Search for the cell housing the specified text and yield its [x, y] center coordinate. 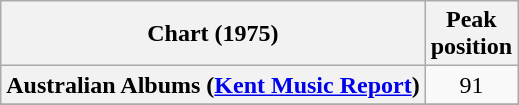
Australian Albums (Kent Music Report) [213, 85]
Peakposition [471, 34]
Chart (1975) [213, 34]
91 [471, 85]
